Pinpoint the cell where the given text exists, returning its (X, Y) midpoint coordinate. 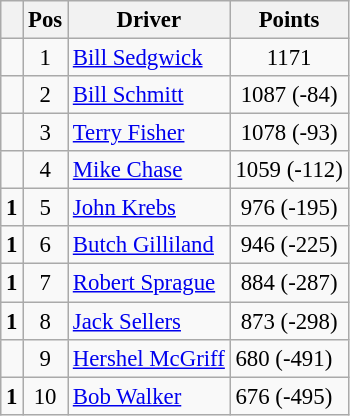
Hershel McGriff (150, 358)
946 (-225) (289, 245)
Terry Fisher (150, 133)
6 (46, 245)
1078 (-93) (289, 133)
1087 (-84) (289, 95)
7 (46, 283)
680 (-491) (289, 358)
Bill Schmitt (150, 95)
976 (-195) (289, 208)
5 (46, 208)
1059 (-112) (289, 170)
873 (-298) (289, 321)
3 (46, 133)
Robert Sprague (150, 283)
676 (-495) (289, 396)
1171 (289, 58)
2 (46, 95)
Butch Gilliland (150, 245)
4 (46, 170)
8 (46, 321)
9 (46, 358)
Mike Chase (150, 170)
Pos (46, 20)
884 (-287) (289, 283)
Points (289, 20)
Jack Sellers (150, 321)
10 (46, 396)
Bill Sedgwick (150, 58)
Bob Walker (150, 396)
John Krebs (150, 208)
Driver (150, 20)
